Detect which cell encompasses the target text, then output its (X, Y) center coordinate. 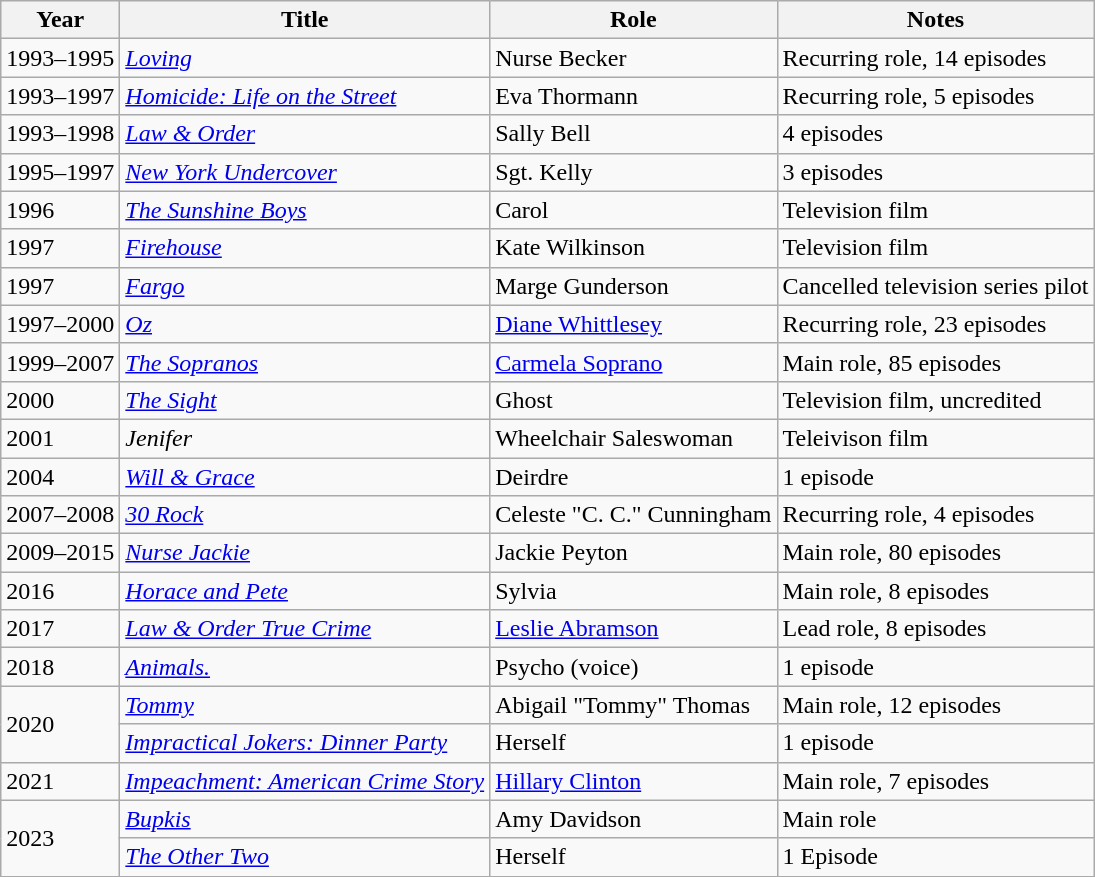
1993–1998 (60, 134)
2018 (60, 667)
Kate Wilkinson (634, 248)
Main role, 7 episodes (936, 781)
Television film, uncredited (936, 400)
2017 (60, 629)
2000 (60, 400)
Sgt. Kelly (634, 172)
Diane Whittlesey (634, 324)
Impractical Jokers: Dinner Party (305, 743)
Eva Thormann (634, 96)
Tommy (305, 705)
Notes (936, 20)
Sally Bell (634, 134)
Main role (936, 819)
2004 (60, 477)
The Sight (305, 400)
Main role, 85 episodes (936, 362)
Nurse Jackie (305, 553)
1995–1997 (60, 172)
New York Undercover (305, 172)
Abigail "Tommy" Thomas (634, 705)
Carol (634, 210)
Bupkis (305, 819)
Horace and Pete (305, 591)
1 Episode (936, 857)
The Sunshine Boys (305, 210)
2001 (60, 438)
Teleivison film (936, 438)
Recurring role, 5 episodes (936, 96)
Deirdre (634, 477)
2023 (60, 838)
Main role, 12 episodes (936, 705)
Leslie Abramson (634, 629)
2016 (60, 591)
Role (634, 20)
Impeachment: American Crime Story (305, 781)
Cancelled television series pilot (936, 286)
3 episodes (936, 172)
Animals. (305, 667)
1993–1997 (60, 96)
Celeste "C. C." Cunningham (634, 515)
Nurse Becker (634, 58)
2021 (60, 781)
Recurring role, 14 episodes (936, 58)
1996 (60, 210)
Loving (305, 58)
Hillary Clinton (634, 781)
Homicide: Life on the Street (305, 96)
Fargo (305, 286)
2007–2008 (60, 515)
2020 (60, 724)
Jenifer (305, 438)
Title (305, 20)
Will & Grace (305, 477)
Psycho (voice) (634, 667)
Sylvia (634, 591)
Jackie Peyton (634, 553)
The Sopranos (305, 362)
Recurring role, 23 episodes (936, 324)
Firehouse (305, 248)
2009–2015 (60, 553)
1999–2007 (60, 362)
30 Rock (305, 515)
Recurring role, 4 episodes (936, 515)
Amy Davidson (634, 819)
1993–1995 (60, 58)
Marge Gunderson (634, 286)
Main role, 8 episodes (936, 591)
Wheelchair Saleswoman (634, 438)
The Other Two (305, 857)
Carmela Soprano (634, 362)
Year (60, 20)
Law & Order (305, 134)
Lead role, 8 episodes (936, 629)
4 episodes (936, 134)
Main role, 80 episodes (936, 553)
Ghost (634, 400)
Law & Order True Crime (305, 629)
1997–2000 (60, 324)
Oz (305, 324)
